Output the (x, y) coordinate of the center of the cell containing the given text.  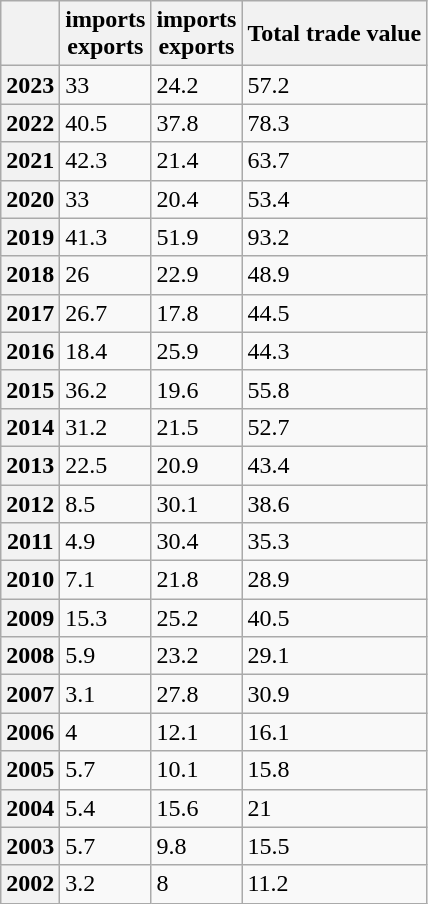
26.7 (106, 313)
3.1 (106, 694)
2009 (30, 618)
2007 (30, 694)
4 (106, 732)
2017 (30, 313)
7.1 (106, 580)
5.9 (106, 656)
44.5 (334, 313)
21.5 (196, 427)
2016 (30, 351)
78.3 (334, 123)
51.9 (196, 237)
48.9 (334, 275)
37.8 (196, 123)
2020 (30, 199)
2013 (30, 465)
27.8 (196, 694)
5.4 (106, 808)
2002 (30, 884)
2003 (30, 846)
52.7 (334, 427)
42.3 (106, 161)
41.3 (106, 237)
8 (196, 884)
30.4 (196, 542)
2019 (30, 237)
19.6 (196, 389)
30.9 (334, 694)
15.3 (106, 618)
2023 (30, 85)
20.9 (196, 465)
16.1 (334, 732)
29.1 (334, 656)
10.1 (196, 770)
2005 (30, 770)
20.4 (196, 199)
25.9 (196, 351)
12.1 (196, 732)
36.2 (106, 389)
43.4 (334, 465)
15.6 (196, 808)
11.2 (334, 884)
4.9 (106, 542)
15.8 (334, 770)
2010 (30, 580)
63.7 (334, 161)
2004 (30, 808)
21 (334, 808)
Total trade value (334, 34)
2022 (30, 123)
2011 (30, 542)
8.5 (106, 503)
28.9 (334, 580)
15.5 (334, 846)
2012 (30, 503)
22.9 (196, 275)
2021 (30, 161)
18.4 (106, 351)
53.4 (334, 199)
2018 (30, 275)
21.8 (196, 580)
23.2 (196, 656)
44.3 (334, 351)
21.4 (196, 161)
17.8 (196, 313)
26 (106, 275)
24.2 (196, 85)
22.5 (106, 465)
2006 (30, 732)
35.3 (334, 542)
9.8 (196, 846)
2015 (30, 389)
38.6 (334, 503)
25.2 (196, 618)
30.1 (196, 503)
2014 (30, 427)
55.8 (334, 389)
3.2 (106, 884)
31.2 (106, 427)
93.2 (334, 237)
57.2 (334, 85)
2008 (30, 656)
